Scan for the cell matching the given text and deliver its (x, y) coordinate at center. 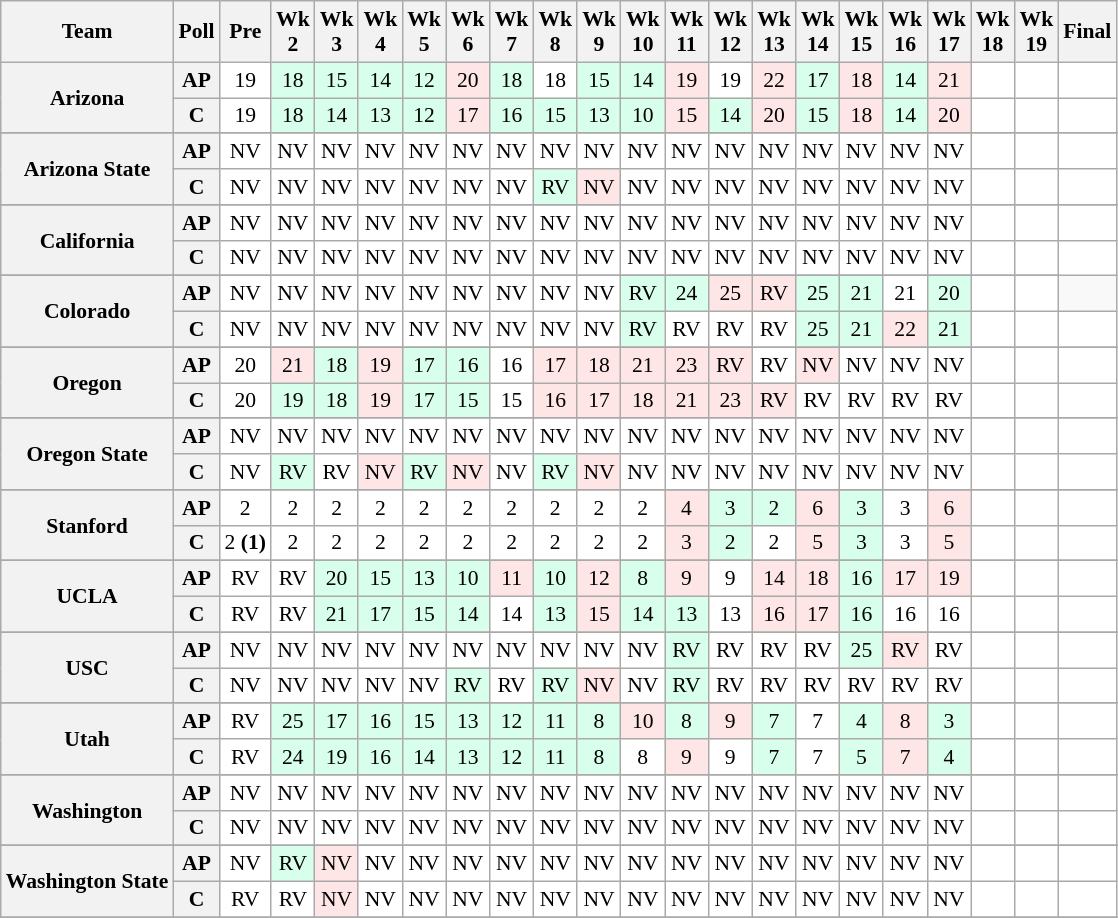
2 (1) (246, 543)
Wk11 (687, 32)
Wk3 (337, 32)
Arizona (88, 98)
USC (88, 668)
Oregon State (88, 454)
Arizona State (88, 170)
Wk2 (293, 32)
Oregon (88, 382)
Washington (88, 810)
Team (88, 32)
Wk15 (862, 32)
Wk8 (555, 32)
California (88, 240)
Wk19 (1036, 32)
Wk9 (599, 32)
Wk4 (380, 32)
Wk5 (424, 32)
Wk7 (512, 32)
Wk12 (730, 32)
Wk14 (818, 32)
Wk18 (993, 32)
Wk13 (774, 32)
Poll (196, 32)
Final (1087, 32)
Wk16 (905, 32)
Colorado (88, 312)
Wk17 (949, 32)
Wk10 (643, 32)
UCLA (88, 596)
Utah (88, 740)
Wk6 (468, 32)
Pre (246, 32)
Washington State (88, 882)
Stanford (88, 526)
